Locate the cell with the specified text and output its [X, Y] center coordinate. 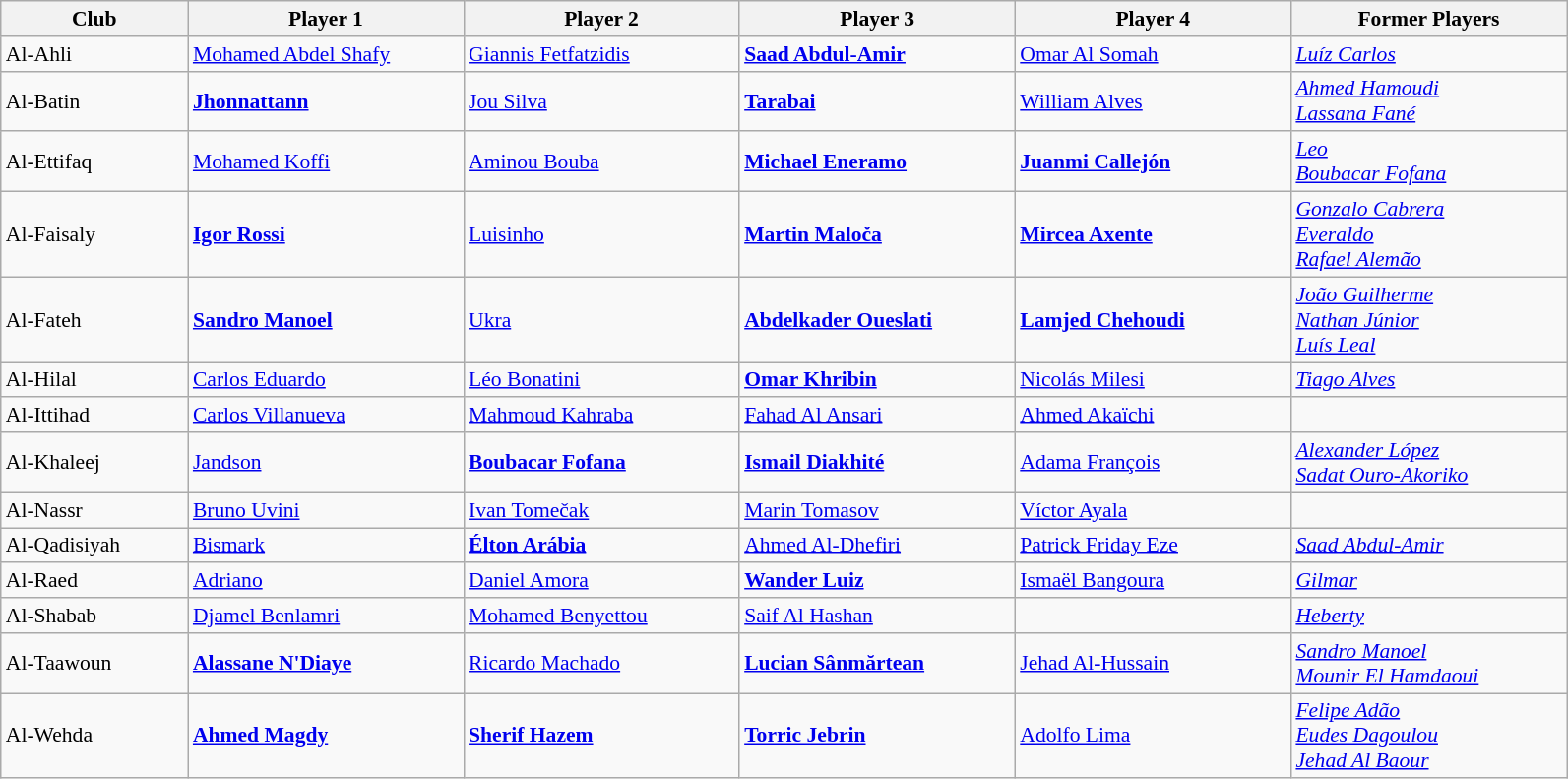
Nicolás Milesi [1153, 380]
Michael Eneramo [877, 162]
Player 2 [601, 19]
Alassane N'Diaye [326, 664]
Ukra [601, 319]
Jandson [326, 463]
Boubacar Fofana [601, 463]
Torric Jebrin [877, 737]
Igor Rossi [326, 234]
Sandro Manoel Mounir El Hamdaoui [1428, 664]
Adriano [326, 581]
Al-Wehda [94, 737]
Marin Tomasov [877, 510]
Mohamed Koffi [326, 162]
Juanmi Callejón [1153, 162]
Ricardo Machado [601, 664]
Omar Khribin [877, 380]
Carlos Villanueva [326, 416]
Jehad Al-Hussain [1153, 664]
Club [94, 19]
Former Players [1428, 19]
Sandro Manoel [326, 319]
Mohamed Benyettou [601, 616]
Daniel Amora [601, 581]
Ismaël Bangoura [1153, 581]
Luisinho [601, 234]
Omar Al Somah [1153, 54]
João Guilherme Nathan Júnior Luís Leal [1428, 319]
Víctor Ayala [1153, 510]
Ahmed Akaïchi [1153, 416]
Alexander López Sadat Ouro-Akoriko [1428, 463]
Lamjed Chehoudi [1153, 319]
Player 4 [1153, 19]
Élton Arábia [601, 546]
Al-Taawoun [94, 664]
Leo Boubacar Fofana [1428, 162]
Mahmoud Kahraba [601, 416]
Al-Khaleej [94, 463]
Lucian Sânmărtean [877, 664]
Sherif Hazem [601, 737]
Patrick Friday Eze [1153, 546]
Tarabai [877, 100]
Gonzalo Cabrera Everaldo Rafael Alemão [1428, 234]
Al-Nassr [94, 510]
Jhonnattann [326, 100]
Al-Faisaly [94, 234]
Wander Luiz [877, 581]
Al-Raed [94, 581]
Giannis Fetfatzidis [601, 54]
Carlos Eduardo [326, 380]
Fahad Al Ansari [877, 416]
Al-Ettifaq [94, 162]
Player 3 [877, 19]
Abdelkader Oueslati [877, 319]
Martin Maloča [877, 234]
Player 1 [326, 19]
Ismail Diakhité [877, 463]
Heberty [1428, 616]
Al-Fateh [94, 319]
Adama François [1153, 463]
William Alves [1153, 100]
Adolfo Lima [1153, 737]
Jou Silva [601, 100]
Felipe Adão Eudes Dagoulou Jehad Al Baour [1428, 737]
Al-Qadisiyah [94, 546]
Gilmar [1428, 581]
Mircea Axente [1153, 234]
Luíz Carlos [1428, 54]
Tiago Alves [1428, 380]
Al-Batin [94, 100]
Ahmed Hamoudi Lassana Fané [1428, 100]
Al-Ittihad [94, 416]
Saif Al Hashan [877, 616]
Al-Hilal [94, 380]
Léo Bonatini [601, 380]
Al-Ahli [94, 54]
Bruno Uvini [326, 510]
Ahmed Al-Dhefiri [877, 546]
Bismark [326, 546]
Al-Shabab [94, 616]
Ahmed Magdy [326, 737]
Ivan Tomečak [601, 510]
Mohamed Abdel Shafy [326, 54]
Aminou Bouba [601, 162]
Djamel Benlamri [326, 616]
